Determine the [x, y] coordinate at the center of the cell enclosing the given text.  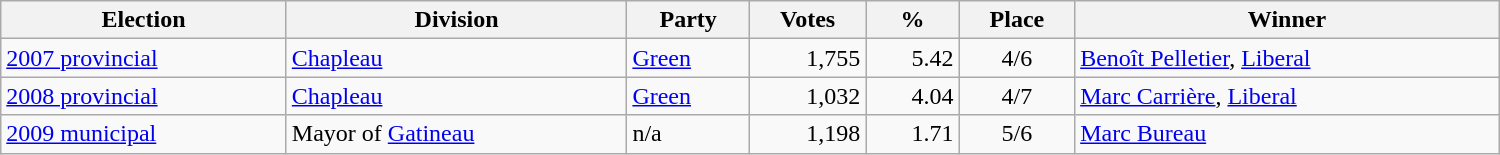
5/6 [1017, 134]
Party [688, 20]
Division [456, 20]
Marc Bureau [1288, 134]
Votes [807, 20]
2007 provincial [144, 58]
4/7 [1017, 96]
Election [144, 20]
Benoît Pelletier, Liberal [1288, 58]
1,755 [807, 58]
1,198 [807, 134]
5.42 [912, 58]
2008 provincial [144, 96]
Marc Carrière, Liberal [1288, 96]
2009 municipal [144, 134]
Place [1017, 20]
1,032 [807, 96]
Mayor of Gatineau [456, 134]
1.71 [912, 134]
4.04 [912, 96]
n/a [688, 134]
% [912, 20]
4/6 [1017, 58]
Winner [1288, 20]
